Determine the [X, Y] coordinate at the center of the cell enclosing the given text.  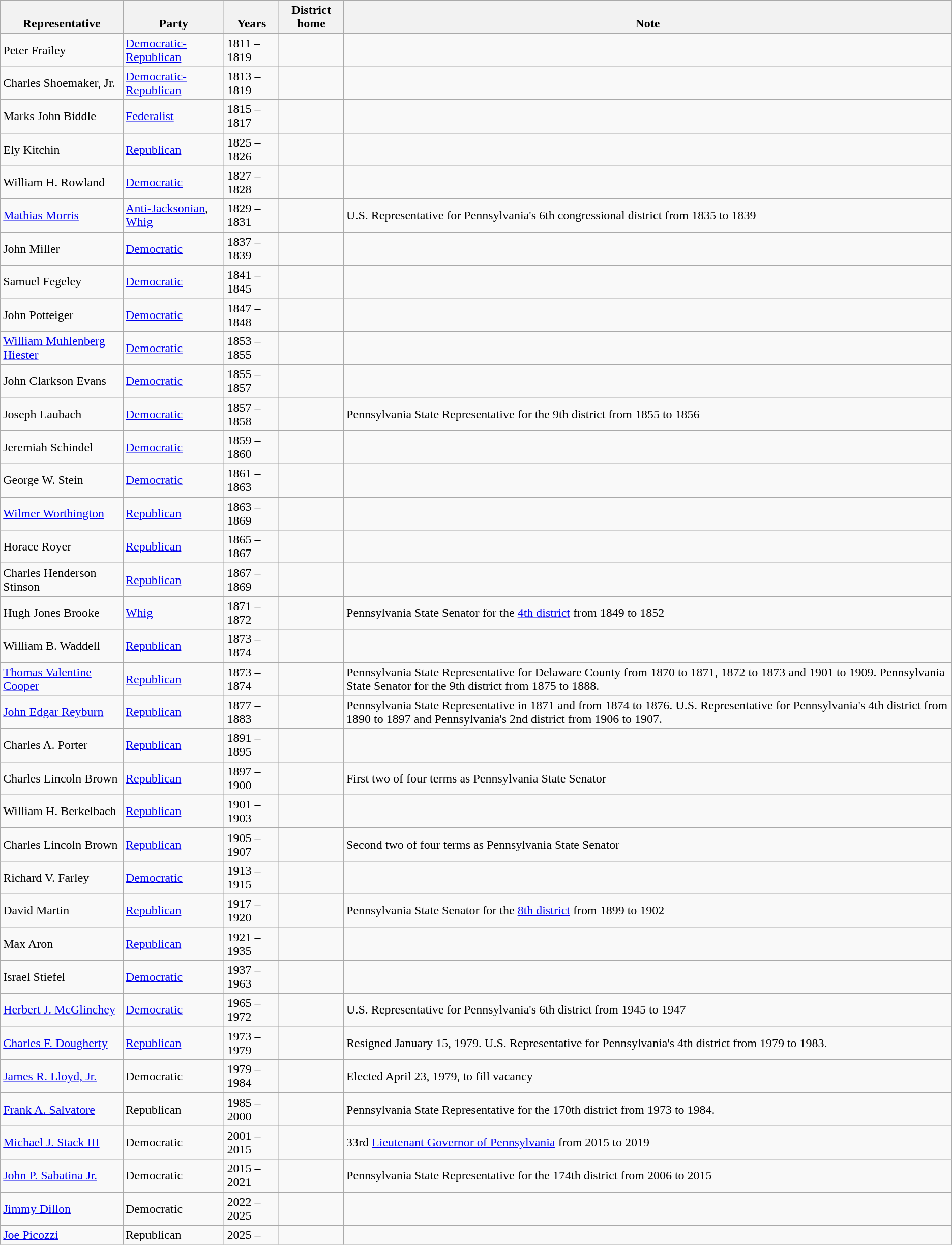
1897 – 1900 [252, 778]
2025 – [252, 1235]
George W. Stein [62, 480]
Pennsylvania State Senator for the 4th district from 1849 to 1852 [648, 613]
John Miller [62, 248]
John Potteiger [62, 314]
1841 – 1845 [252, 282]
1913 – 1915 [252, 877]
Joseph Laubach [62, 414]
1863 – 1869 [252, 514]
1865 – 1867 [252, 546]
Wilmer Worthington [62, 514]
Richard V. Farley [62, 877]
Second two of four terms as Pennsylvania State Senator [648, 845]
Thomas Valentine Cooper [62, 679]
Mathias Morris [62, 216]
1937 – 1963 [252, 977]
1867 – 1869 [252, 580]
Representative [62, 17]
Herbert J. McGlinchey [62, 1010]
Charles F. Dougherty [62, 1043]
1871 – 1872 [252, 613]
Michael J. Stack III [62, 1143]
Hugh Jones Brooke [62, 613]
2015 – 2021 [252, 1175]
Marks John Biddle [62, 116]
Elected April 23, 1979, to fill vacancy [648, 1077]
Pennsylvania State Senator for the 8th district from 1899 to 1902 [648, 911]
Jimmy Dillon [62, 1209]
33rd Lieutenant Governor of Pennsylvania from 2015 to 2019 [648, 1143]
1965 – 1972 [252, 1010]
Federalist [174, 116]
Max Aron [62, 943]
William B. Waddell [62, 646]
Note [648, 17]
Jeremiah Schindel [62, 448]
Ely Kitchin [62, 150]
John P. Sabatina Jr. [62, 1175]
1813 – 1819 [252, 83]
Pennsylvania State Representative for the 9th district from 1855 to 1856 [648, 414]
1921 – 1935 [252, 943]
District home [311, 17]
1859 – 1860 [252, 448]
U.S. Representative for Pennsylvania's 6th congressional district from 1835 to 1839 [648, 216]
James R. Lloyd, Jr. [62, 1077]
1985 – 2000 [252, 1109]
1857 – 1858 [252, 414]
Years [252, 17]
1861 – 1863 [252, 480]
1973 – 1979 [252, 1043]
Charles Henderson Stinson [62, 580]
1829 – 1831 [252, 216]
Charles A. Porter [62, 745]
Horace Royer [62, 546]
William H. Rowland [62, 182]
U.S. Representative for Pennsylvania's 6th district from 1945 to 1947 [648, 1010]
John Edgar Reyburn [62, 712]
David Martin [62, 911]
William Muhlenberg Hiester [62, 348]
John Clarkson Evans [62, 381]
1917 – 1920 [252, 911]
Pennsylvania State Representative for the 174th district from 2006 to 2015 [648, 1175]
Anti-Jacksonian, Whig [174, 216]
Joe Picozzi [62, 1235]
Frank A. Salvatore [62, 1109]
1905 – 1907 [252, 845]
Peter Frailey [62, 50]
Whig [174, 613]
1877 – 1883 [252, 712]
2001 – 2015 [252, 1143]
1853 – 1855 [252, 348]
Resigned January 15, 1979. U.S. Representative for Pennsylvania's 4th district from 1979 to 1983. [648, 1043]
Party [174, 17]
1979 – 1984 [252, 1077]
1855 – 1857 [252, 381]
1901 – 1903 [252, 811]
William H. Berkelbach [62, 811]
Samuel Fegeley [62, 282]
Israel Stiefel [62, 977]
1891 – 1895 [252, 745]
1827 – 1828 [252, 182]
First two of four terms as Pennsylvania State Senator [648, 778]
Charles Shoemaker, Jr. [62, 83]
1847 – 1848 [252, 314]
1837 – 1839 [252, 248]
1811 – 1819 [252, 50]
1825 – 1826 [252, 150]
1815 – 1817 [252, 116]
Pennsylvania State Representative for the 170th district from 1973 to 1984. [648, 1109]
2022 – 2025 [252, 1209]
